Determine the (x, y) coordinate at the center of the cell enclosing the given text.  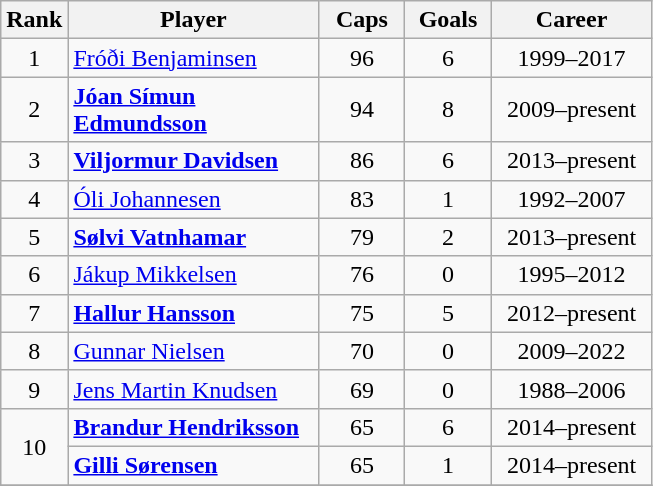
79 (362, 237)
Gunnar Nielsen (194, 351)
1995–2012 (572, 275)
Rank (34, 20)
69 (362, 389)
2012–present (572, 313)
Jens Martin Knudsen (194, 389)
Gilli Sørensen (194, 465)
Óli Johannesen (194, 199)
2009–present (572, 110)
76 (362, 275)
3 (34, 161)
Hallur Hansson (194, 313)
94 (362, 110)
Player (194, 20)
2009–2022 (572, 351)
Jákup Mikkelsen (194, 275)
4 (34, 199)
Sølvi Vatnhamar (194, 237)
Viljormur Davidsen (194, 161)
1999–2017 (572, 58)
96 (362, 58)
7 (34, 313)
86 (362, 161)
83 (362, 199)
1992–2007 (572, 199)
70 (362, 351)
1988–2006 (572, 389)
Caps (362, 20)
Brandur Hendriksson (194, 427)
Fróði Benjaminsen (194, 58)
75 (362, 313)
10 (34, 446)
Career (572, 20)
Jóan Símun Edmundsson (194, 110)
Goals (448, 20)
9 (34, 389)
